Output the (X, Y) coordinate of the center of the cell containing the given text.  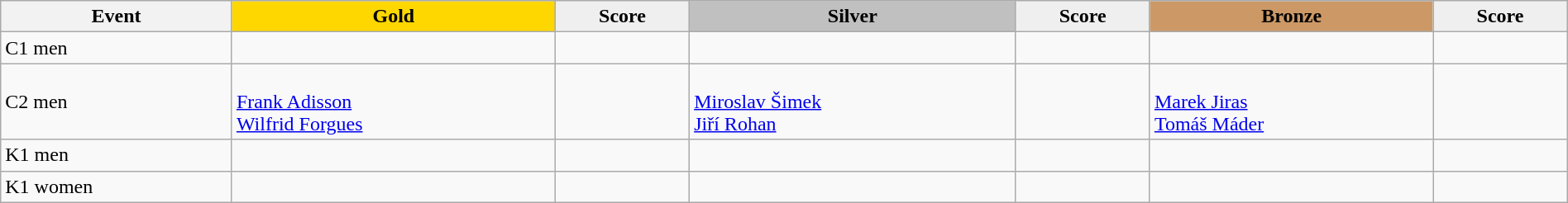
C2 men (117, 101)
Miroslav ŠimekJiří Rohan (853, 101)
Silver (853, 17)
K1 men (117, 155)
C1 men (117, 48)
Marek JirasTomáš Máder (1291, 101)
Bronze (1291, 17)
Gold (394, 17)
Frank AdissonWilfrid Forgues (394, 101)
Event (117, 17)
K1 women (117, 186)
